Provide the (X, Y) coordinate of the cell's center where the given text is located.  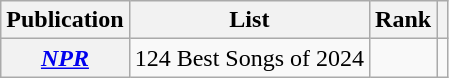
Rank (404, 20)
124 Best Songs of 2024 (249, 58)
Publication (65, 20)
List (249, 20)
NPR (65, 58)
